Capture the cell that displays the provided text and extract its (X, Y) central coordinate. 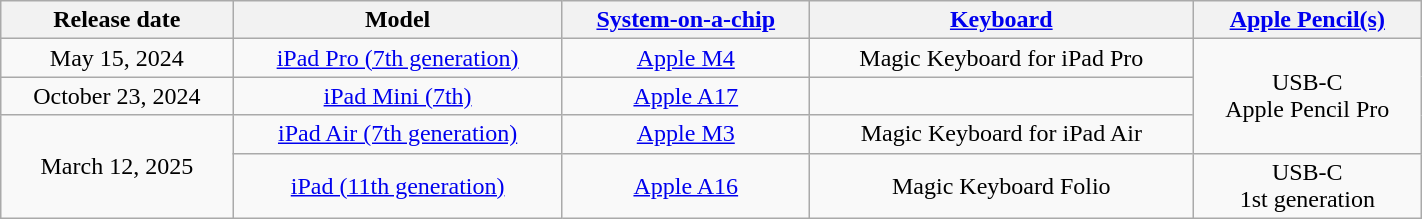
USB-CApple Pencil Pro (1307, 96)
Model (398, 20)
Apple A16 (686, 186)
October 23, 2024 (117, 96)
iPad Pro (7th generation) (398, 58)
Apple Pencil(s) (1307, 20)
iPad (11th generation) (398, 186)
iPad Mini (7th) (398, 96)
Magic Keyboard for iPad Pro (1001, 58)
Apple M3 (686, 134)
Magic Keyboard for iPad Air (1001, 134)
Magic Keyboard Folio (1001, 186)
USB-C1st generation (1307, 186)
May 15, 2024 (117, 58)
iPad Air (7th generation) (398, 134)
March 12, 2025 (117, 166)
System-on-a-chip (686, 20)
Keyboard (1001, 20)
Apple A17 (686, 96)
Release date (117, 20)
Apple M4 (686, 58)
